Extract the [x, y] coordinate from the center of the cell holding the provided text.  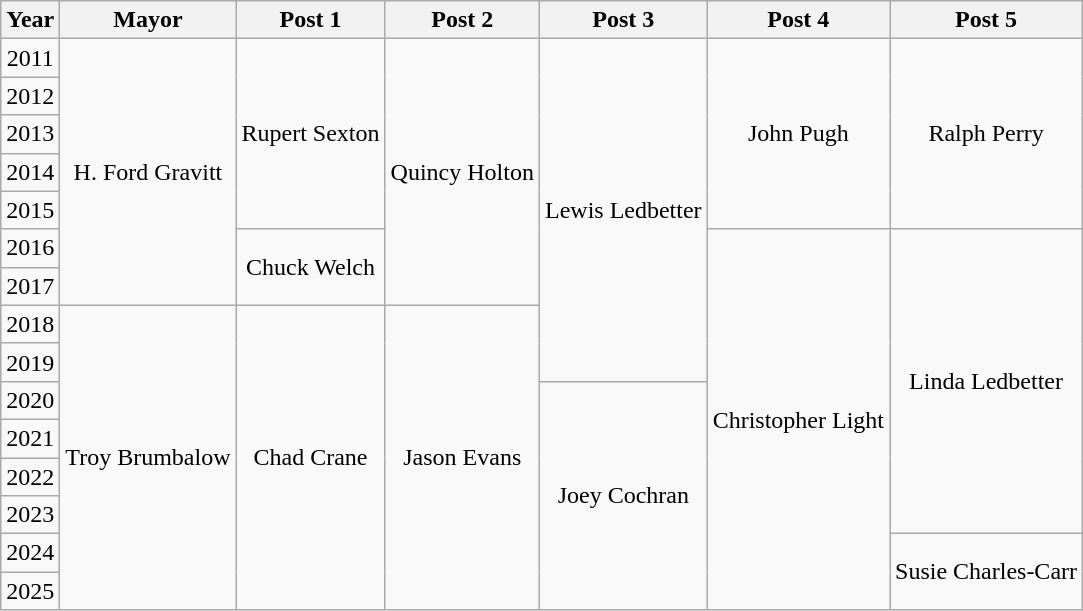
2020 [30, 400]
2014 [30, 172]
2025 [30, 591]
2018 [30, 324]
2024 [30, 553]
2016 [30, 248]
Post 3 [623, 20]
2021 [30, 438]
Chad Crane [310, 457]
Post 1 [310, 20]
2012 [30, 96]
2015 [30, 210]
2013 [30, 134]
2022 [30, 477]
Susie Charles-Carr [986, 572]
Post 5 [986, 20]
Post 4 [798, 20]
2011 [30, 58]
Quincy Holton [462, 172]
Joey Cochran [623, 495]
Ralph Perry [986, 134]
2023 [30, 515]
Mayor [148, 20]
Christopher Light [798, 420]
Rupert Sexton [310, 134]
2019 [30, 362]
John Pugh [798, 134]
Year [30, 20]
Post 2 [462, 20]
Jason Evans [462, 457]
H. Ford Gravitt [148, 172]
Lewis Ledbetter [623, 210]
Linda Ledbetter [986, 381]
Chuck Welch [310, 267]
Troy Brumbalow [148, 457]
2017 [30, 286]
